Search for the cell housing the specified text and yield its (X, Y) center coordinate. 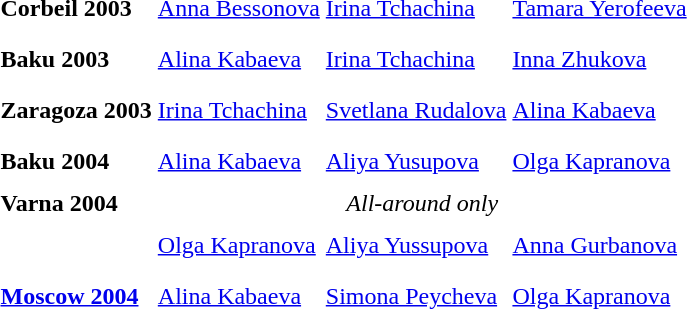
Aliya Yusupova (416, 161)
Aliya Yussupova (416, 245)
Olga Kapranova (238, 245)
Svetlana Rudalova (416, 110)
